Extract the (X, Y) coordinate from the center of the cell holding the provided text.  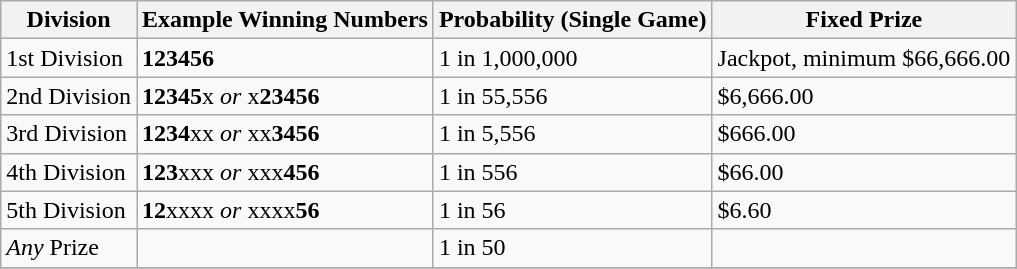
1 in 1,000,000 (572, 58)
Probability (Single Game) (572, 20)
$6.60 (864, 210)
1 in 55,556 (572, 96)
123xxx or xxx456 (284, 172)
12xxxx or xxxx56 (284, 210)
4th Division (69, 172)
1 in 5,556 (572, 134)
1 in 556 (572, 172)
Any Prize (69, 248)
1st Division (69, 58)
123456 (284, 58)
Division (69, 20)
5th Division (69, 210)
2nd Division (69, 96)
$6,666.00 (864, 96)
12345x or x23456 (284, 96)
Fixed Prize (864, 20)
1 in 50 (572, 248)
Example Winning Numbers (284, 20)
1234xx or xx3456 (284, 134)
$66.00 (864, 172)
3rd Division (69, 134)
$666.00 (864, 134)
Jackpot, minimum $66,666.00 (864, 58)
1 in 56 (572, 210)
